Pinpoint the cell where the given text exists, returning its (x, y) midpoint coordinate. 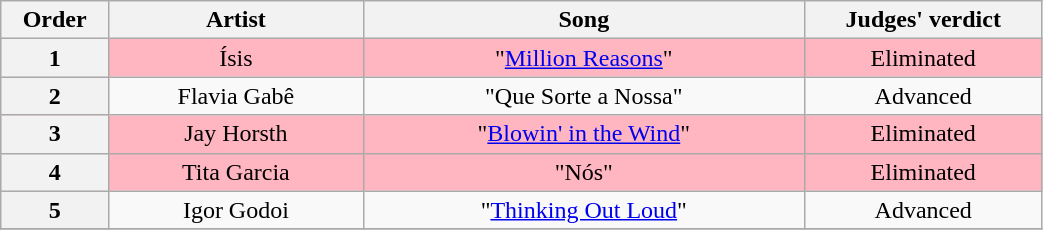
Flavia Gabê (236, 96)
Tita Garcia (236, 172)
3 (55, 134)
Jay Horsth (236, 134)
Ísis (236, 58)
"Blowin' in the Wind" (584, 134)
"Thinking Out Loud" (584, 210)
Judges' verdict (923, 20)
1 (55, 58)
Igor Godoi (236, 210)
2 (55, 96)
"Que Sorte a Nossa" (584, 96)
5 (55, 210)
Order (55, 20)
Song (584, 20)
4 (55, 172)
"Million Reasons" (584, 58)
Artist (236, 20)
"Nós" (584, 172)
